Scan for the cell matching the given text and deliver its (x, y) coordinate at center. 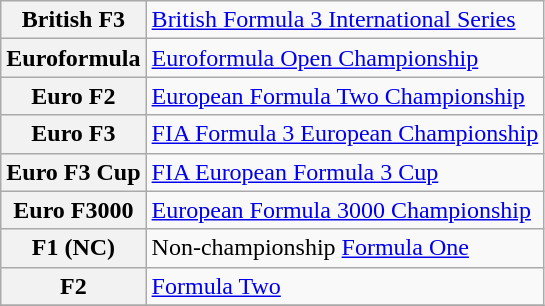
British F3 (74, 20)
Euroformula Open Championship (345, 58)
Euro F3 (74, 134)
Euro F3000 (74, 210)
FIA Formula 3 European Championship (345, 134)
F2 (74, 286)
European Formula 3000 Championship (345, 210)
Formula Two (345, 286)
FIA European Formula 3 Cup (345, 172)
F1 (NC) (74, 248)
European Formula Two Championship (345, 96)
Euro F3 Cup (74, 172)
Non-championship Formula One (345, 248)
British Formula 3 International Series (345, 20)
Euroformula (74, 58)
Euro F2 (74, 96)
